Determine the [x, y] coordinate at the center of the cell enclosing the given text.  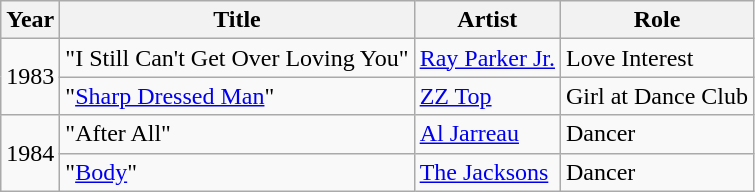
1983 [30, 77]
1984 [30, 153]
Year [30, 20]
Girl at Dance Club [658, 96]
"Body" [237, 172]
"After All" [237, 134]
Artist [487, 20]
The Jacksons [487, 172]
Love Interest [658, 58]
Title [237, 20]
"I Still Can't Get Over Loving You" [237, 58]
Ray Parker Jr. [487, 58]
Al Jarreau [487, 134]
Role [658, 20]
"Sharp Dressed Man" [237, 96]
ZZ Top [487, 96]
